From the cell containing the given text, extract its center point as [X, Y] coordinate. 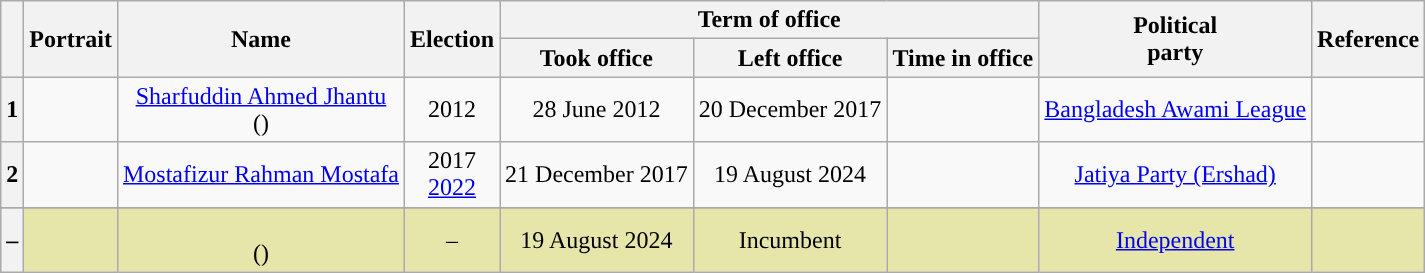
Took office [597, 58]
Sharfuddin Ahmed Jhantu () [260, 110]
Election [452, 39]
Jatiya Party (Ershad) [1176, 174]
Mostafizur Rahman Mostafa [260, 174]
Bangladesh Awami League [1176, 110]
Independent [1176, 240]
20172022 [452, 174]
Reference [1368, 39]
Time in office [963, 58]
1 [12, 110]
2012 [452, 110]
21 December 2017 [597, 174]
2 [12, 174]
28 June 2012 [597, 110]
20 December 2017 [790, 110]
Incumbent [790, 240]
Left office [790, 58]
() [260, 240]
Term of office [770, 20]
Portrait [71, 39]
Political party [1176, 39]
Name [260, 39]
